Identify which cell holds the provided text, then report its [x, y] central coordinate. 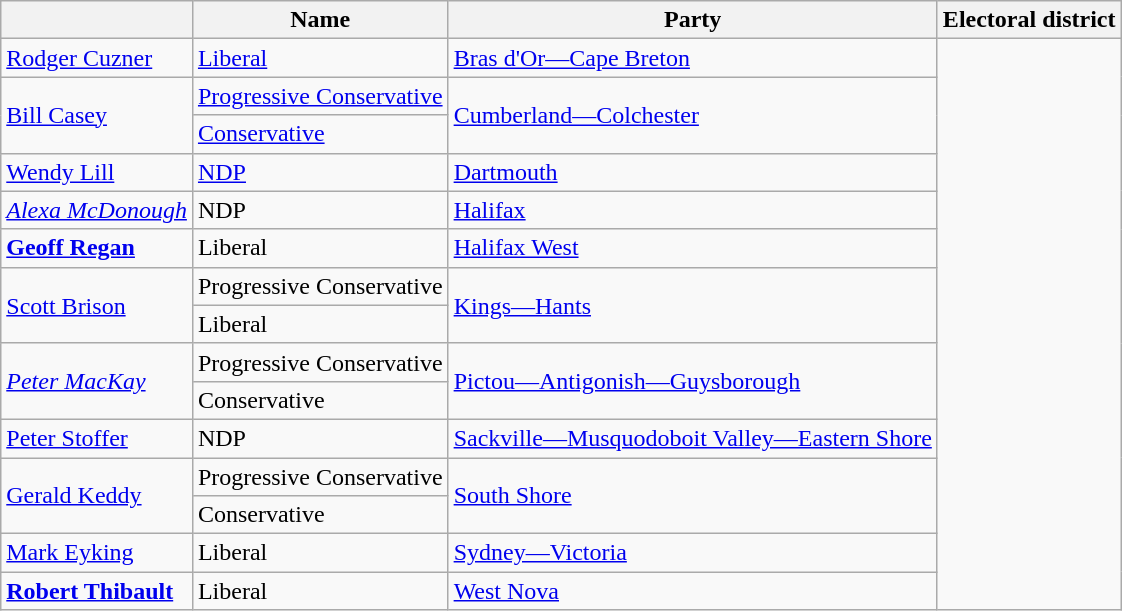
West Nova [692, 591]
Peter MacKay [97, 381]
Peter Stoffer [97, 438]
Party [692, 20]
Gerald Keddy [97, 496]
Rodger Cuzner [97, 58]
Bill Casey [97, 115]
Name [320, 20]
Cumberland—Colchester [692, 115]
Scott Brison [97, 305]
Wendy Lill [97, 172]
Sydney—Victoria [692, 553]
Pictou—Antigonish—Guysborough [692, 381]
Dartmouth [692, 172]
Alexa McDonough [97, 210]
Halifax West [692, 248]
Robert Thibault [97, 591]
Halifax [692, 210]
Bras d'Or—Cape Breton [692, 58]
Electoral district [1029, 20]
Geoff Regan [97, 248]
Mark Eyking [97, 553]
South Shore [692, 496]
Sackville—Musquodoboit Valley—Eastern Shore [692, 438]
Kings—Hants [692, 305]
